Scan for the cell matching the given text and deliver its [x, y] coordinate at center. 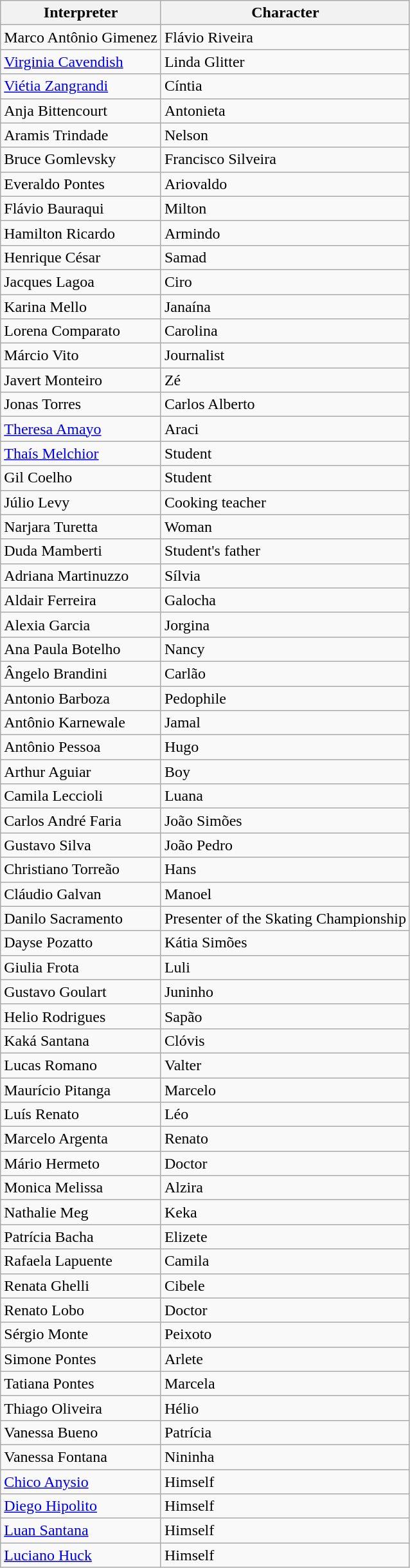
Virginia Cavendish [81, 62]
Manoel [285, 894]
Arthur Aguiar [81, 772]
Gil Coelho [81, 478]
Cíntia [285, 86]
Gustavo Goulart [81, 992]
Journalist [285, 356]
Thaís Melchior [81, 453]
Aramis Trindade [81, 135]
Danilo Sacramento [81, 918]
Adriana Martinuzzo [81, 576]
Marcela [285, 1383]
Cláudio Galvan [81, 894]
Marco Antônio Gimenez [81, 37]
Thiago Oliveira [81, 1408]
Sérgio Monte [81, 1335]
Henrique César [81, 257]
Luís Renato [81, 1115]
Milton [285, 208]
João Pedro [285, 845]
Antonio Barboza [81, 698]
Sílvia [285, 576]
Gustavo Silva [81, 845]
Nancy [285, 649]
Alzira [285, 1188]
Karina Mello [81, 307]
Mário Hermeto [81, 1163]
Ciro [285, 282]
Ariovaldo [285, 184]
Zé [285, 380]
Pedophile [285, 698]
Francisco Silveira [285, 160]
Woman [285, 527]
Arlete [285, 1359]
Javert Monteiro [81, 380]
Ana Paula Botelho [81, 649]
João Simões [285, 821]
Juninho [285, 992]
Linda Glitter [285, 62]
Renata Ghelli [81, 1286]
Aldair Ferreira [81, 600]
Monica Melissa [81, 1188]
Patrícia [285, 1432]
Vanessa Fontana [81, 1457]
Armindo [285, 233]
Cooking teacher [285, 502]
Clóvis [285, 1041]
Valter [285, 1065]
Marcelo [285, 1090]
Elizete [285, 1237]
Renato [285, 1139]
Character [285, 13]
Bruce Gomlevsky [81, 160]
Luan Santana [81, 1531]
Dayse Pozatto [81, 943]
Renato Lobo [81, 1310]
Nathalie Meg [81, 1212]
Interpreter [81, 13]
Christiano Torreão [81, 870]
Helio Rodrigues [81, 1016]
Luli [285, 967]
Rafaela Lapuente [81, 1261]
Flávio Riveira [285, 37]
Hans [285, 870]
Giulia Frota [81, 967]
Vanessa Bueno [81, 1432]
Sapão [285, 1016]
Antonieta [285, 111]
Narjara Turetta [81, 527]
Lucas Romano [81, 1065]
Carolina [285, 331]
Hélio [285, 1408]
Boy [285, 772]
Tatiana Pontes [81, 1383]
Cibele [285, 1286]
Hamilton Ricardo [81, 233]
Jorgina [285, 624]
Everaldo Pontes [81, 184]
Júlio Levy [81, 502]
Samad [285, 257]
Flávio Bauraqui [81, 208]
Keka [285, 1212]
Jacques Lagoa [81, 282]
Duda Mamberti [81, 551]
Janaína [285, 307]
Anja Bittencourt [81, 111]
Jamal [285, 723]
Galocha [285, 600]
Antônio Pessoa [81, 747]
Carlos André Faria [81, 821]
Camila [285, 1261]
Theresa Amayo [81, 429]
Diego Hipolito [81, 1506]
Chico Anysio [81, 1481]
Maurício Pitanga [81, 1090]
Nininha [285, 1457]
Carlos Alberto [285, 405]
Lorena Comparato [81, 331]
Jonas Torres [81, 405]
Marcelo Argenta [81, 1139]
Araci [285, 429]
Patrícia Bacha [81, 1237]
Viétia Zangrandi [81, 86]
Peixoto [285, 1335]
Student's father [285, 551]
Kátia Simões [285, 943]
Camila Leccioli [81, 796]
Carlão [285, 673]
Kaká Santana [81, 1041]
Simone Pontes [81, 1359]
Antônio Karnewale [81, 723]
Ângelo Brandini [81, 673]
Presenter of the Skating Championship [285, 918]
Luciano Huck [81, 1555]
Léo [285, 1115]
Márcio Vito [81, 356]
Hugo [285, 747]
Nelson [285, 135]
Alexia Garcia [81, 624]
Luana [285, 796]
